Return [x, y] of the center of cell containing provided text 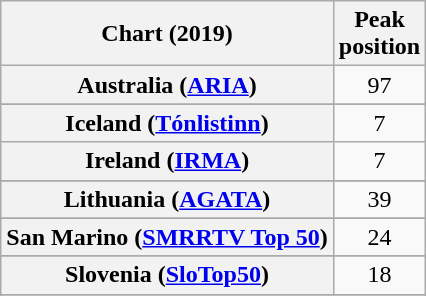
Lithuania (AGATA) [168, 199]
Australia (ARIA) [168, 85]
Iceland (Tónlistinn) [168, 123]
18 [379, 275]
Chart (2019) [168, 34]
Slovenia (SloTop50) [168, 275]
24 [379, 237]
Ireland (IRMA) [168, 161]
39 [379, 199]
San Marino (SMRRTV Top 50) [168, 237]
97 [379, 85]
Peakposition [379, 34]
